For the text-containing cell, return its midpoint in (x, y) coordinate format. 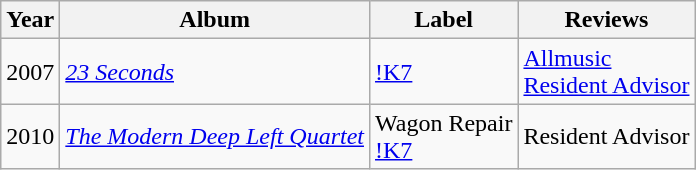
!K7 (443, 72)
Resident Advisor (606, 136)
2007 (30, 72)
Label (443, 20)
Wagon Repair!K7 (443, 136)
Year (30, 20)
Allmusic Resident Advisor (606, 72)
The Modern Deep Left Quartet (215, 136)
23 Seconds (215, 72)
2010 (30, 136)
Album (215, 20)
Reviews (606, 20)
